Output the [X, Y] coordinate of the center of the cell containing the given text.  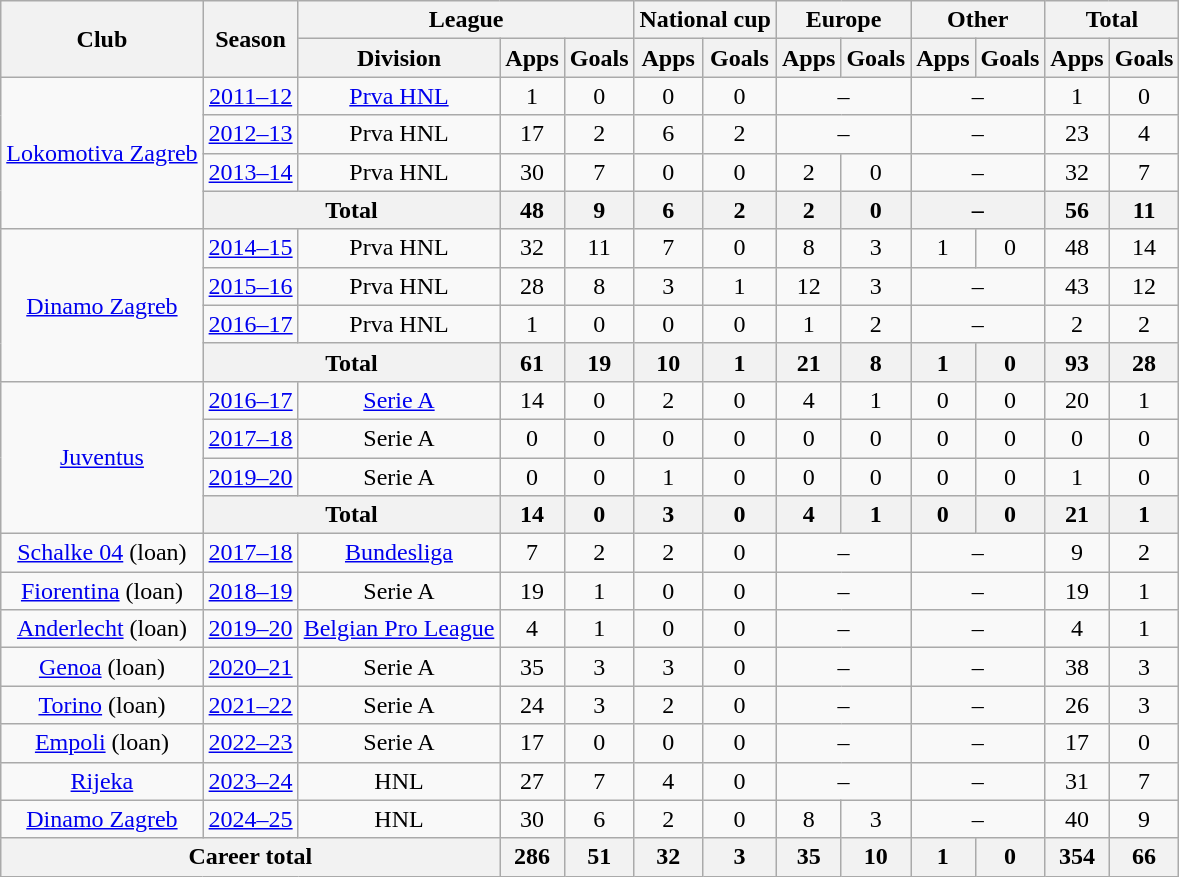
Bundesliga [399, 553]
Anderlecht (loan) [102, 629]
2011–12 [250, 96]
Club [102, 39]
93 [1077, 362]
51 [599, 857]
National cup [705, 20]
Division [399, 58]
2023–24 [250, 781]
43 [1077, 286]
2024–25 [250, 819]
354 [1077, 857]
Europe [843, 20]
40 [1077, 819]
2021–22 [250, 705]
2015–16 [250, 286]
Career total [250, 857]
Torino (loan) [102, 705]
2014–15 [250, 248]
Rijeka [102, 781]
Genoa (loan) [102, 667]
27 [532, 781]
2012–13 [250, 134]
League [466, 20]
Schalke 04 (loan) [102, 553]
61 [532, 362]
23 [1077, 134]
2022–23 [250, 743]
Juventus [102, 457]
31 [1077, 781]
286 [532, 857]
Empoli (loan) [102, 743]
Other [978, 20]
Season [250, 39]
Lokomotiva Zagreb [102, 153]
20 [1077, 400]
24 [532, 705]
26 [1077, 705]
Belgian Pro League [399, 629]
66 [1144, 857]
Fiorentina (loan) [102, 591]
2020–21 [250, 667]
2013–14 [250, 172]
56 [1077, 210]
38 [1077, 667]
2018–19 [250, 591]
